Provide the [x, y] coordinate of the cell's center where the given text is located.  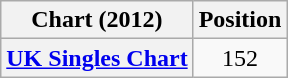
UK Singles Chart [97, 58]
Position [240, 20]
152 [240, 58]
Chart (2012) [97, 20]
